Provide the [X, Y] coordinate of the cell's center where the given text is located.  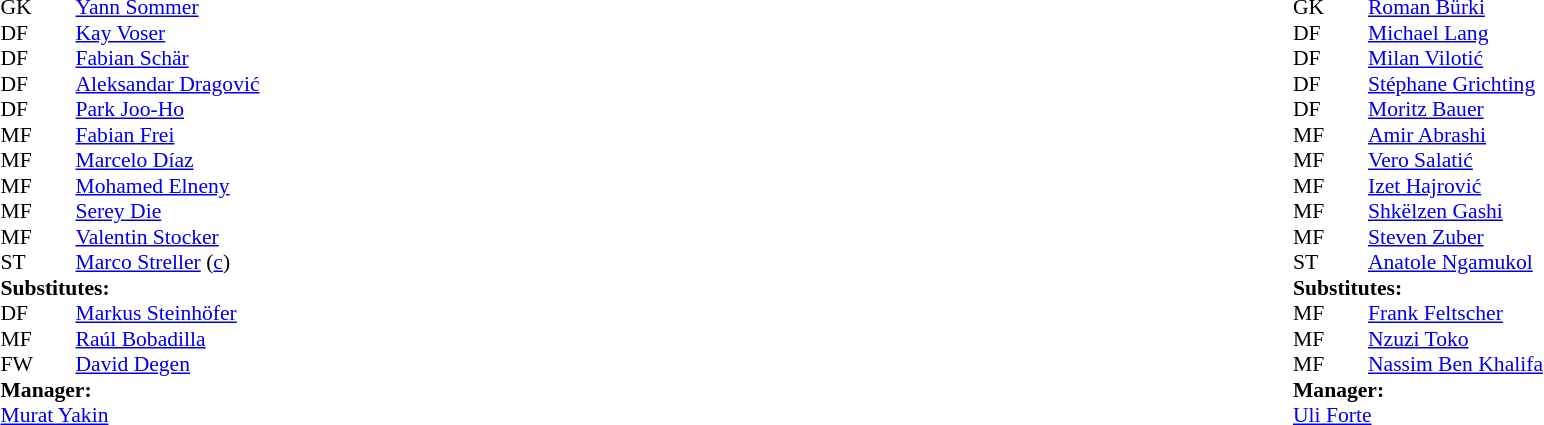
FW [19, 365]
Anatole Ngamukol [1456, 263]
Kay Voser [168, 33]
Michael Lang [1456, 33]
Steven Zuber [1456, 237]
David Degen [168, 365]
Serey Die [168, 211]
Park Joo-Ho [168, 109]
Marco Streller (c) [168, 263]
Nassim Ben Khalifa [1456, 365]
Nzuzi Toko [1456, 339]
Frank Feltscher [1456, 313]
Milan Vilotić [1456, 59]
Vero Salatić [1456, 161]
Fabian Schär [168, 59]
Moritz Bauer [1456, 109]
Markus Steinhöfer [168, 313]
Fabian Frei [168, 135]
Valentin Stocker [168, 237]
Raúl Bobadilla [168, 339]
Amir Abrashi [1456, 135]
Mohamed Elneny [168, 186]
Shkëlzen Gashi [1456, 211]
Izet Hajrović [1456, 186]
Stéphane Grichting [1456, 84]
Aleksandar Dragović [168, 84]
Marcelo Díaz [168, 161]
